For the text-containing cell, return its midpoint in [X, Y] coordinate format. 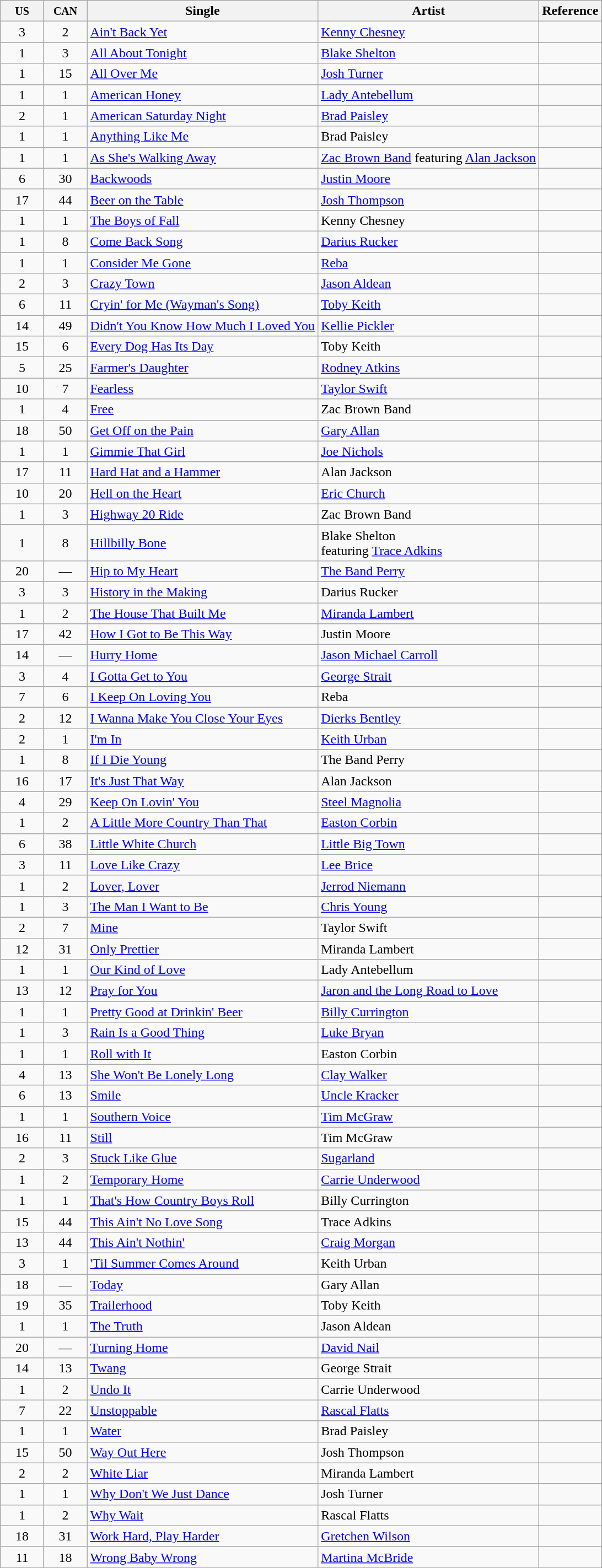
Eric Church [429, 493]
Mine [203, 928]
Why Don't We Just Dance [203, 1494]
Only Prettier [203, 949]
Unstoppable [203, 1410]
History in the Making [203, 592]
Hurry Home [203, 655]
Get Off on the Pain [203, 430]
The Man I Want to Be [203, 907]
I Wanna Make You Close Your Eyes [203, 718]
American Saturday Night [203, 116]
Didn't You Know How Much I Loved You [203, 326]
Backwoods [203, 179]
As She's Walking Away [203, 158]
Stuck Like Glue [203, 1159]
American Honey [203, 95]
Way Out Here [203, 1452]
19 [22, 1306]
30 [65, 179]
Our Kind of Love [203, 970]
49 [65, 326]
Farmer's Daughter [203, 368]
25 [65, 368]
Temporary Home [203, 1179]
5 [22, 368]
Water [203, 1431]
I Keep On Loving You [203, 697]
White Liar [203, 1473]
Southern Voice [203, 1117]
Gimmie That Girl [203, 451]
Joe Nichols [429, 451]
Twang [203, 1368]
Rodney Atkins [429, 368]
Keep On Lovin' You [203, 802]
Work Hard, Play Harder [203, 1536]
Ain't Back Yet [203, 32]
Why Wait [203, 1515]
It's Just That Way [203, 781]
Little White Church [203, 844]
Smile [203, 1096]
Turning Home [203, 1348]
US [22, 11]
I Gotta Get to You [203, 676]
Today [203, 1285]
Clay Walker [429, 1075]
'Til Summer Comes Around [203, 1263]
Consider Me Gone [203, 263]
All Over Me [203, 74]
Blake Shelton [429, 53]
That's How Country Boys Roll [203, 1200]
Single [203, 11]
Lee Brice [429, 865]
A Little More Country Than That [203, 823]
Rain Is a Good Thing [203, 1033]
Fearless [203, 389]
Roll with It [203, 1054]
This Ain't No Love Song [203, 1221]
Trailerhood [203, 1306]
If I Die Young [203, 760]
Free [203, 409]
Wrong Baby Wrong [203, 1557]
Crazy Town [203, 284]
Hip to My Heart [203, 571]
Blake Sheltonfeaturing Trace Adkins [429, 542]
Dierks Bentley [429, 718]
Martina McBride [429, 1557]
29 [65, 802]
Reference [570, 11]
35 [65, 1306]
This Ain't Nothin' [203, 1242]
David Nail [429, 1348]
Pray for You [203, 991]
Artist [429, 11]
The Boys of Fall [203, 220]
Jerrod Niemann [429, 886]
Zac Brown Band featuring Alan Jackson [429, 158]
The House That Built Me [203, 613]
Pretty Good at Drinkin' Beer [203, 1012]
I'm In [203, 739]
Anything Like Me [203, 137]
Highway 20 Ride [203, 514]
Beer on the Table [203, 200]
Craig Morgan [429, 1242]
22 [65, 1410]
She Won't Be Lonely Long [203, 1075]
Every Dog Has Its Day [203, 347]
Little Big Town [429, 844]
Jaron and the Long Road to Love [429, 991]
How I Got to Be This Way [203, 634]
The Truth [203, 1327]
Steel Magnolia [429, 802]
Trace Adkins [429, 1221]
Hillbilly Bone [203, 542]
Hard Hat and a Hammer [203, 472]
Cryin' for Me (Wayman's Song) [203, 305]
CAN [65, 11]
38 [65, 844]
Kellie Pickler [429, 326]
Undo It [203, 1389]
Uncle Kracker [429, 1096]
Love Like Crazy [203, 865]
42 [65, 634]
Luke Bryan [429, 1033]
Hell on the Heart [203, 493]
Gretchen Wilson [429, 1536]
Jason Michael Carroll [429, 655]
Come Back Song [203, 241]
Still [203, 1138]
All About Tonight [203, 53]
Sugarland [429, 1159]
Chris Young [429, 907]
Lover, Lover [203, 886]
